Find where the given text appears and provide that cell's center as [x, y] coordinate. 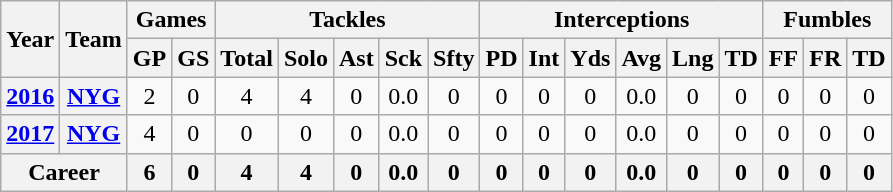
Team [94, 39]
Career [64, 172]
2 [149, 96]
Sfty [454, 58]
FF [783, 58]
Avg [642, 58]
Interceptions [622, 20]
Solo [306, 58]
Games [170, 20]
FR [826, 58]
Total [247, 58]
Sck [403, 58]
2017 [30, 134]
Lng [692, 58]
Ast [356, 58]
GP [149, 58]
6 [149, 172]
Int [544, 58]
Year [30, 39]
Tackles [348, 20]
PD [502, 58]
Yds [590, 58]
2016 [30, 96]
Fumbles [827, 20]
GS [194, 58]
